Identify which cell holds the provided text, then report its [X, Y] central coordinate. 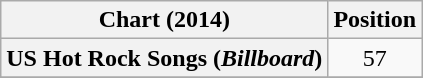
Chart (2014) [164, 20]
Position [375, 20]
US Hot Rock Songs (Billboard) [164, 58]
57 [375, 58]
